Locate the cell with the specified text and output its [x, y] center coordinate. 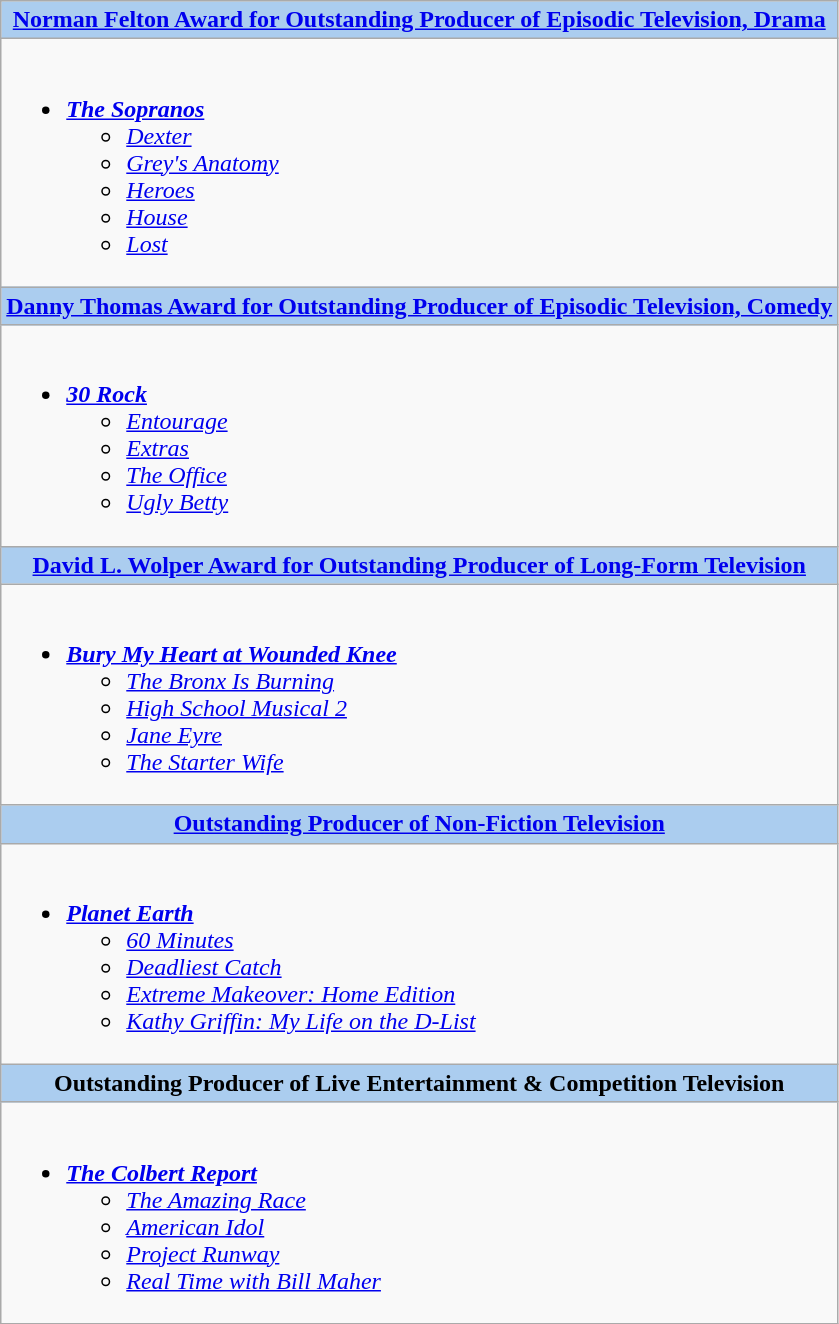
Outstanding Producer of Non-Fiction Television [420, 824]
David L. Wolper Award for Outstanding Producer of Long-Form Television [420, 565]
30 RockEntourageExtrasThe OfficeUgly Betty [420, 436]
Norman Felton Award for Outstanding Producer of Episodic Television, Drama [420, 20]
The SopranosDexterGrey's AnatomyHeroesHouseLost [420, 163]
Danny Thomas Award for Outstanding Producer of Episodic Television, Comedy [420, 306]
Planet Earth60 MinutesDeadliest CatchExtreme Makeover: Home EditionKathy Griffin: My Life on the D-List [420, 954]
Outstanding Producer of Live Entertainment & Competition Television [420, 1083]
Bury My Heart at Wounded KneeThe Bronx Is BurningHigh School Musical 2Jane EyreThe Starter Wife [420, 694]
The Colbert ReportThe Amazing RaceAmerican IdolProject RunwayReal Time with Bill Maher [420, 1212]
